Return (x, y) of the center of cell containing provided text 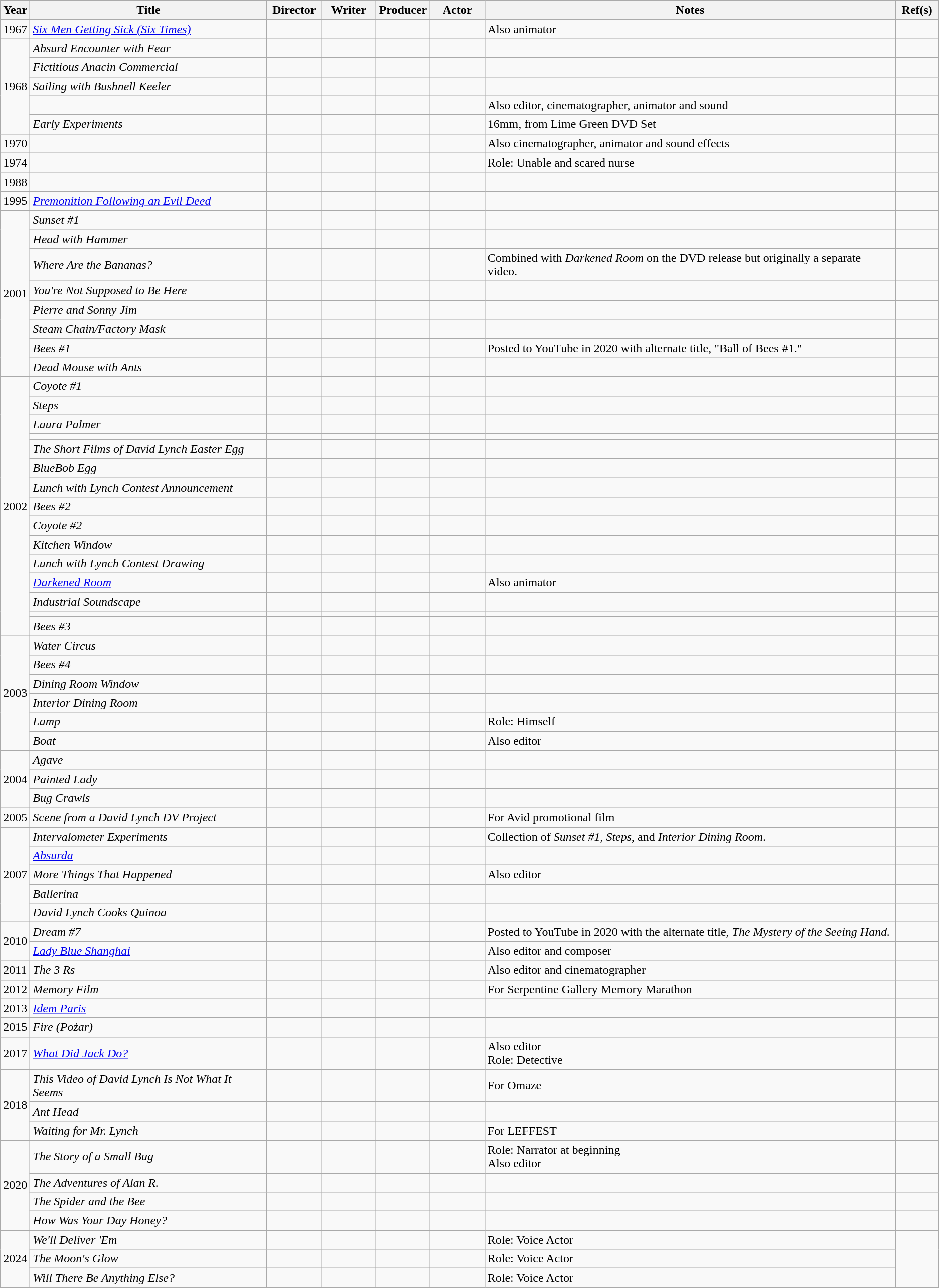
The Short Films of David Lynch Easter Egg (148, 449)
2024 (15, 1259)
The 3 Rs (148, 970)
16mm, from Lime Green DVD Set (690, 124)
Darkened Room (148, 583)
Fictitious Anacin Commercial (148, 67)
Posted to YouTube in 2020 with the alternate title, The Mystery of the Seeing Hand. (690, 932)
Also editor, cinematographer, animator and sound (690, 105)
More Things That Happened (148, 875)
Collection of Sunset #1, Steps, and Interior Dining Room. (690, 836)
Actor (457, 10)
2020 (15, 1185)
2001 (15, 293)
Role: Narrator at beginning Also editor (690, 1157)
Scene from a David Lynch DV Project (148, 817)
Dining Room Window (148, 684)
The Moon's Glow (148, 1259)
2013 (15, 1008)
Producer (403, 10)
1967 (15, 29)
Role: Himself (690, 722)
Ant Head (148, 1111)
Laura Palmer (148, 424)
You're Not Supposed to Be Here (148, 291)
For Omaze (690, 1085)
Notes (690, 10)
Early Experiments (148, 124)
Bees #4 (148, 665)
Memory Film (148, 989)
1974 (15, 163)
This Video of David Lynch Is Not What It Seems (148, 1085)
David Lynch Cooks Quinoa (148, 913)
Bug Crawls (148, 798)
2003 (15, 693)
The Story of a Small Bug (148, 1157)
2004 (15, 779)
Head with Hammer (148, 239)
Combined with Darkened Room on the DVD release but originally a separate video. (690, 265)
For LEFFEST (690, 1131)
Absurda (148, 856)
Also editor and cinematographer (690, 970)
1995 (15, 201)
Water Circus (148, 646)
2015 (15, 1027)
Ref(s) (917, 10)
Year (15, 10)
2012 (15, 989)
Boat (148, 741)
Intervalometer Experiments (148, 836)
Lunch with Lynch Contest Announcement (148, 487)
Steps (148, 405)
Posted to YouTube in 2020 with alternate title, "Ball of Bees #1." (690, 348)
Lady Blue Shanghai (148, 951)
2010 (15, 941)
Will There Be Anything Else? (148, 1278)
BlueBob Egg (148, 468)
2005 (15, 817)
Coyote #1 (148, 386)
For Avid promotional film (690, 817)
Also cinematographer, animator and sound effects (690, 143)
2002 (15, 507)
Dream #7 (148, 932)
Sunset #1 (148, 220)
Writer (349, 10)
Agave (148, 760)
Role: Unable and scared nurse (690, 163)
Sailing with Bushnell Keeler (148, 86)
Absurd Encounter with Fear (148, 48)
Where Are the Bananas? (148, 265)
Ballerina (148, 894)
Bees #3 (148, 626)
Painted Lady (148, 779)
Director (294, 10)
What Did Jack Do? (148, 1053)
1988 (15, 182)
How Was Your Day Honey? (148, 1221)
2011 (15, 970)
Dead Mouse with Ants (148, 367)
We'll Deliver 'Em (148, 1240)
1970 (15, 143)
Six Men Getting Sick (Six Times) (148, 29)
2017 (15, 1053)
Industrial Soundscape (148, 602)
1968 (15, 86)
The Adventures of Alan R. (148, 1182)
2007 (15, 874)
Bees #1 (148, 348)
Lunch with Lynch Contest Drawing (148, 564)
Also editor and composer (690, 951)
Bees #2 (148, 506)
Interior Dining Room (148, 703)
Waiting for Mr. Lynch (148, 1131)
The Spider and the Bee (148, 1202)
For Serpentine Gallery Memory Marathon (690, 989)
2018 (15, 1104)
Pierre and Sonny Jim (148, 310)
Lamp (148, 722)
Coyote #2 (148, 525)
Steam Chain/Factory Mask (148, 329)
Idem Paris (148, 1008)
Fire (Pożar) (148, 1027)
Kitchen Window (148, 544)
Also editorRole: Detective (690, 1053)
Title (148, 10)
Premonition Following an Evil Deed (148, 201)
